Scan for the cell matching the given text and deliver its [x, y] coordinate at center. 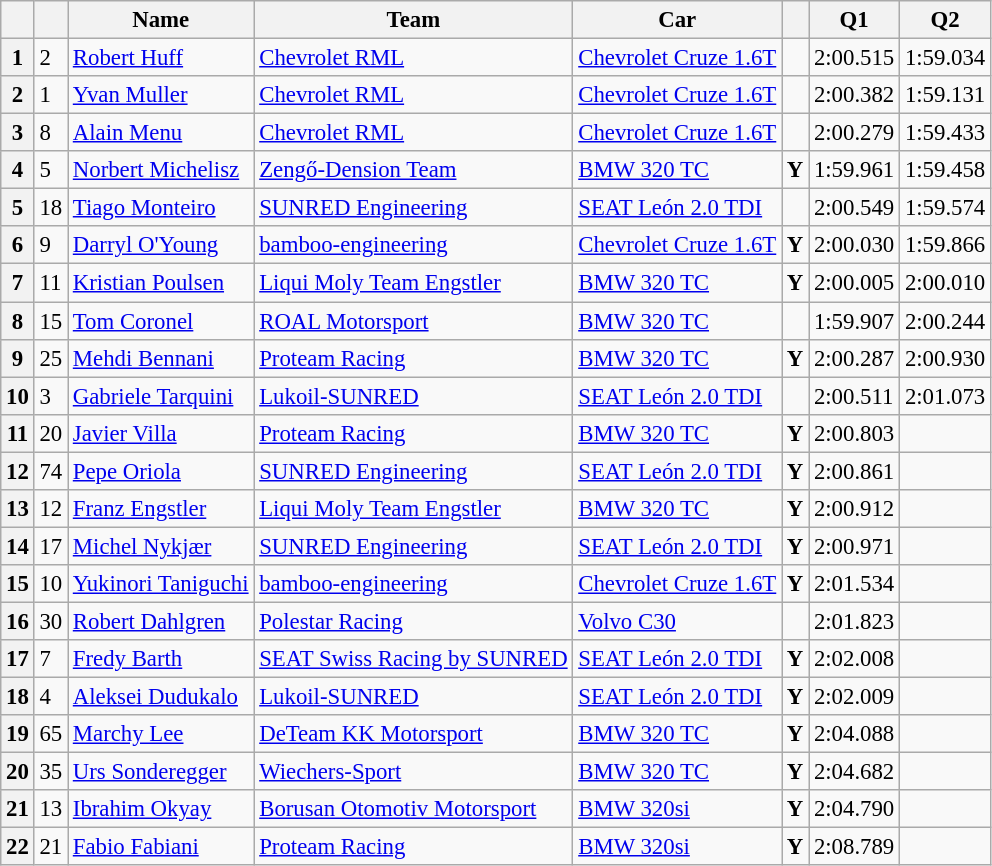
Borusan Otomotiv Motorsport [414, 809]
Alain Menu [161, 133]
2:04.682 [854, 772]
1:59.907 [854, 321]
2:00.803 [854, 433]
14 [18, 546]
2:04.088 [854, 734]
Kristian Poulsen [161, 283]
Robert Huff [161, 58]
Yukinori Taniguchi [161, 584]
Fredy Barth [161, 659]
2:00.279 [854, 133]
Javier Villa [161, 433]
Michel Nykjær [161, 546]
2:00.861 [854, 471]
35 [50, 772]
Fabio Fabiani [161, 847]
2:01.534 [854, 584]
Tiago Monteiro [161, 208]
2:00.930 [946, 358]
30 [50, 621]
2:01.823 [854, 621]
Gabriele Tarquini [161, 396]
Wiechers-Sport [414, 772]
Ibrahim Okyay [161, 809]
Yvan Muller [161, 95]
1:59.034 [946, 58]
6 [18, 245]
2:00.010 [946, 283]
1:59.866 [946, 245]
Mehdi Bennani [161, 358]
2:00.515 [854, 58]
SEAT Swiss Racing by SUNRED [414, 659]
Norbert Michelisz [161, 170]
2:00.287 [854, 358]
Name [161, 20]
19 [18, 734]
2:00.912 [854, 509]
Aleksei Dudukalo [161, 697]
Robert Dahlgren [161, 621]
16 [18, 621]
2:02.009 [854, 697]
Marchy Lee [161, 734]
Franz Engstler [161, 509]
2:04.790 [854, 809]
Polestar Racing [414, 621]
Zengő-Dension Team [414, 170]
2:00.971 [854, 546]
2:00.382 [854, 95]
Darryl O'Young [161, 245]
Urs Sonderegger [161, 772]
2:00.030 [854, 245]
1:59.458 [946, 170]
2:02.008 [854, 659]
Pepe Oriola [161, 471]
2:00.511 [854, 396]
2:01.073 [946, 396]
Team [414, 20]
1:59.961 [854, 170]
2:00.549 [854, 208]
22 [18, 847]
25 [50, 358]
ROAL Motorsport [414, 321]
Q2 [946, 20]
1:59.433 [946, 133]
DeTeam KK Motorsport [414, 734]
Tom Coronel [161, 321]
Car [678, 20]
74 [50, 471]
2:08.789 [854, 847]
Q1 [854, 20]
Volvo C30 [678, 621]
2:00.005 [854, 283]
2:00.244 [946, 321]
1:59.131 [946, 95]
1:59.574 [946, 208]
65 [50, 734]
